Determine the [x, y] coordinate at the center of the cell enclosing the given text.  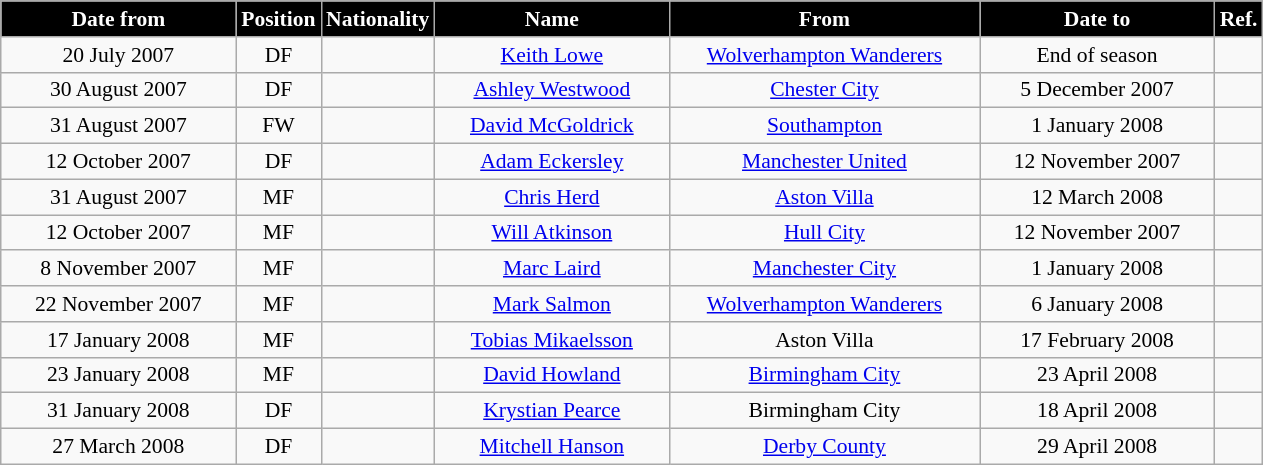
27 March 2008 [118, 447]
From [824, 19]
Name [552, 19]
David McGoldrick [552, 126]
Position [278, 19]
Mitchell Hanson [552, 447]
End of season [1098, 55]
8 November 2007 [118, 269]
Ref. [1239, 19]
Keith Lowe [552, 55]
31 January 2008 [118, 411]
Krystian Pearce [552, 411]
Chris Herd [552, 197]
Date to [1098, 19]
22 November 2007 [118, 304]
David Howland [552, 375]
Nationality [378, 19]
FW [278, 126]
30 August 2007 [118, 90]
Tobias Mikaelsson [552, 340]
Date from [118, 19]
17 January 2008 [118, 340]
Hull City [824, 233]
Mark Salmon [552, 304]
23 January 2008 [118, 375]
Manchester United [824, 162]
5 December 2007 [1098, 90]
Marc Laird [552, 269]
Southampton [824, 126]
Manchester City [824, 269]
17 February 2008 [1098, 340]
20 July 2007 [118, 55]
23 April 2008 [1098, 375]
29 April 2008 [1098, 447]
6 January 2008 [1098, 304]
Adam Eckersley [552, 162]
Chester City [824, 90]
Ashley Westwood [552, 90]
Will Atkinson [552, 233]
18 April 2008 [1098, 411]
12 March 2008 [1098, 197]
Derby County [824, 447]
